Detect which cell encompasses the target text, then output its [x, y] center coordinate. 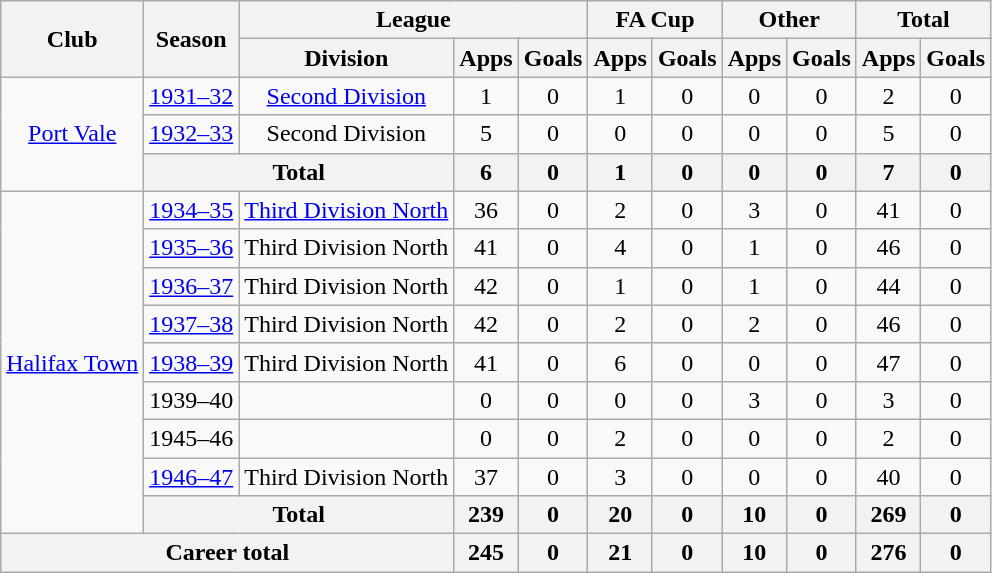
1936–37 [192, 286]
1939–40 [192, 400]
1931–32 [192, 96]
Club [72, 39]
Season [192, 39]
20 [620, 515]
1932–33 [192, 134]
1937–38 [192, 324]
269 [888, 515]
Career total [228, 553]
37 [486, 477]
276 [888, 553]
1938–39 [192, 362]
36 [486, 210]
21 [620, 553]
40 [888, 477]
245 [486, 553]
1946–47 [192, 477]
47 [888, 362]
1934–35 [192, 210]
1935–36 [192, 248]
Port Vale [72, 134]
4 [620, 248]
7 [888, 172]
Other [789, 20]
FA Cup [655, 20]
Halifax Town [72, 362]
44 [888, 286]
Division [346, 58]
239 [486, 515]
League [414, 20]
1945–46 [192, 438]
